For the text-containing cell, return its midpoint in (X, Y) coordinate format. 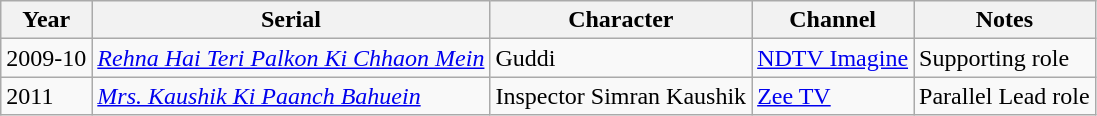
Zee TV (833, 96)
Inspector Simran Kaushik (621, 96)
Channel (833, 20)
Supporting role (1005, 58)
Mrs. Kaushik Ki Paanch Bahuein (291, 96)
Character (621, 20)
2011 (46, 96)
Year (46, 20)
Guddi (621, 58)
Serial (291, 20)
2009-10 (46, 58)
Rehna Hai Teri Palkon Ki Chhaon Mein (291, 58)
Notes (1005, 20)
Parallel Lead role (1005, 96)
NDTV Imagine (833, 58)
